Locate the cell with the specified text and output its (X, Y) center coordinate. 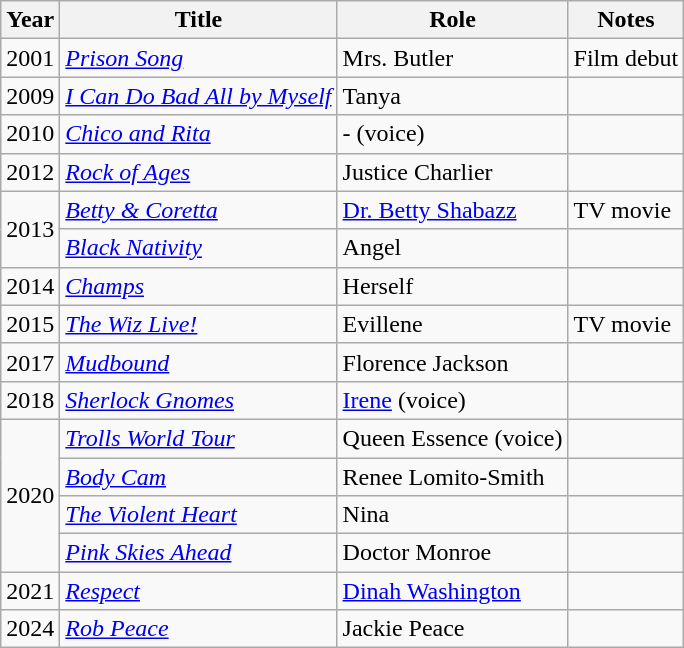
Black Nativity (198, 248)
The Wiz Live! (198, 324)
Betty & Coretta (198, 210)
- (voice) (452, 134)
Year (30, 20)
2015 (30, 324)
Renee Lomito-Smith (452, 477)
Rob Peace (198, 629)
Champs (198, 286)
Mrs. Butler (452, 58)
Sherlock Gnomes (198, 400)
The Violent Heart (198, 515)
2021 (30, 591)
Herself (452, 286)
Evillene (452, 324)
Jackie Peace (452, 629)
Body Cam (198, 477)
2014 (30, 286)
Dr. Betty Shabazz (452, 210)
2018 (30, 400)
2009 (30, 96)
Irene (voice) (452, 400)
Justice Charlier (452, 172)
Title (198, 20)
Tanya (452, 96)
2013 (30, 229)
2012 (30, 172)
2017 (30, 362)
Film debut (626, 58)
2020 (30, 495)
Dinah Washington (452, 591)
Rock of Ages (198, 172)
Angel (452, 248)
2001 (30, 58)
Trolls World Tour (198, 438)
2024 (30, 629)
Florence Jackson (452, 362)
Respect (198, 591)
Doctor Monroe (452, 553)
I Can Do Bad All by Myself (198, 96)
Nina (452, 515)
2010 (30, 134)
Notes (626, 20)
Chico and Rita (198, 134)
Queen Essence (voice) (452, 438)
Mudbound (198, 362)
Prison Song (198, 58)
Role (452, 20)
Pink Skies Ahead (198, 553)
